For the text-containing cell, return its midpoint in [x, y] coordinate format. 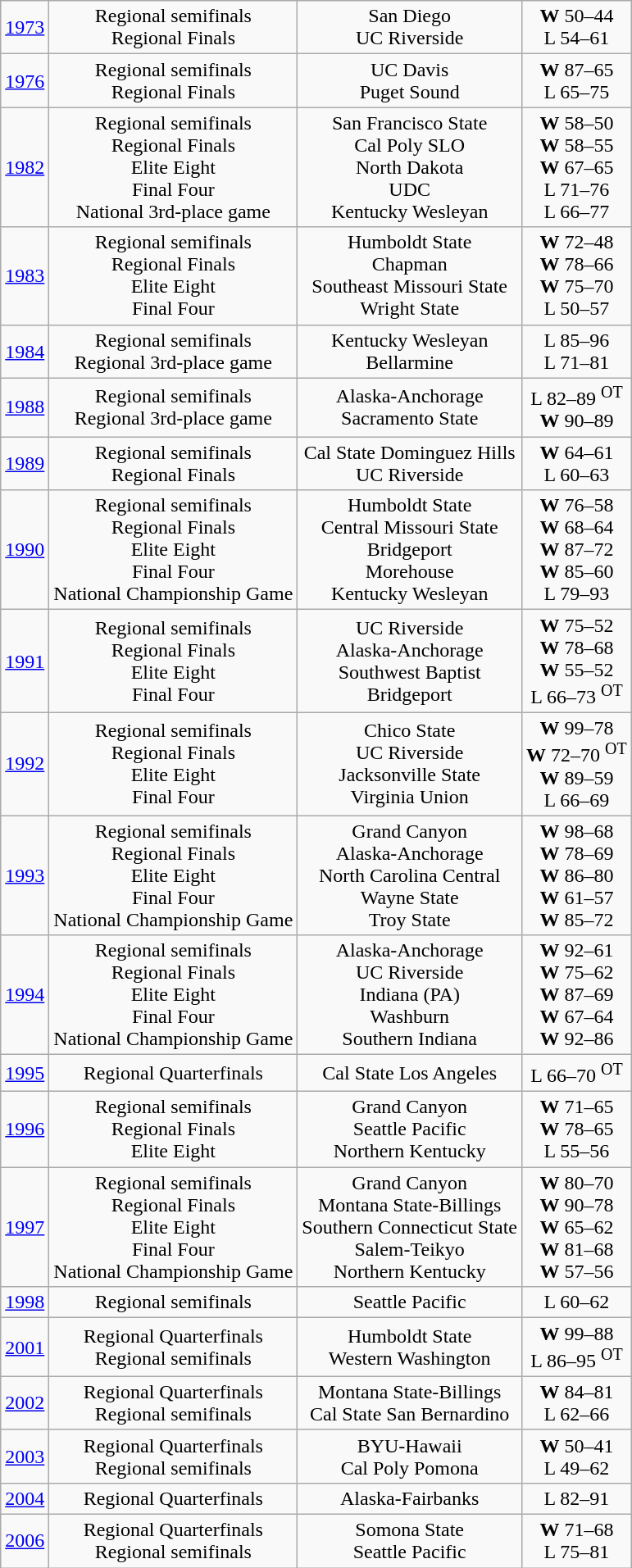
1995 [25, 1074]
1991 [25, 661]
W 75–52W 78–68W 55–52L 66–73 OT [577, 661]
W 87–65L 65–75 [577, 80]
L 82–89 OTW 90–89 [577, 407]
2006 [25, 1541]
1989 [25, 464]
W 72–48W 78–66W 75–70L 50–57 [577, 275]
San Francisco StateCal Poly SLONorth DakotaUDCKentucky Wesleyan [410, 167]
1984 [25, 351]
W 64–61L 60–63 [577, 464]
Kentucky WesleyanBellarmine [410, 351]
1993 [25, 875]
W 58–50W 58–55W 67–65L 71–76L 66–77 [577, 167]
W 76–58W 68–64W 87–72W 85–60L 79–93 [577, 550]
Cal State Los Angeles [410, 1074]
W 50–41L 49–62 [577, 1456]
W 71–65W 78–65L 55–56 [577, 1129]
W 71–68L 75–81 [577, 1541]
1990 [25, 550]
2003 [25, 1456]
W 92–61W 75–62W 87–69W 67–64W 92–86 [577, 995]
Grand CanyonAlaska-AnchorageNorth Carolina CentralWayne StateTroy State [410, 875]
2002 [25, 1403]
Regional semifinalsRegional FinalsElite EightFinal FourNational 3rd-place game [174, 167]
W 50–44L 54–61 [577, 28]
Alaska-Fairbanks [410, 1498]
L 85–96L 71–81 [577, 351]
Grand CanyonSeattle PacificNorthern Kentucky [410, 1129]
1994 [25, 995]
2001 [25, 1348]
W 98–68W 78–69W 86–80W 61–57W 85–72 [577, 875]
1988 [25, 407]
Humboldt StateWestern Washington [410, 1348]
L 82–91 [577, 1498]
Humboldt StateCentral Missouri StateBridgeportMorehouseKentucky Wesleyan [410, 550]
L 66–70 OT [577, 1074]
1998 [25, 1302]
Seattle Pacific [410, 1302]
Regional semifinals [174, 1302]
1997 [25, 1227]
W 99–88L 86–95 OT [577, 1348]
Cal State Dominguez HillsUC Riverside [410, 464]
Chico StateUC RiversideJacksonville StateVirginia Union [410, 764]
Montana State-BillingsCal State San Bernardino [410, 1403]
1992 [25, 764]
1976 [25, 80]
UC DavisPuget Sound [410, 80]
L 60–62 [577, 1302]
Alaska-AnchorageSacramento State [410, 407]
Regional semifinalsRegional FinalsElite Eight [174, 1129]
1982 [25, 167]
2004 [25, 1498]
1983 [25, 275]
W 80–70W 90–78W 65–62W 81–68W 57–56 [577, 1227]
1973 [25, 28]
UC RiversideAlaska-AnchorageSouthwest BaptistBridgeport [410, 661]
San DiegoUC Riverside [410, 28]
BYU-HawaiiCal Poly Pomona [410, 1456]
Humboldt StateChapmanSoutheast Missouri StateWright State [410, 275]
W 84–81L 62–66 [577, 1403]
Somona StateSeattle Pacific [410, 1541]
Alaska-AnchorageUC RiversideIndiana (PA)WashburnSouthern Indiana [410, 995]
1996 [25, 1129]
W 99–78W 72–70 OTW 89–59L 66–69 [577, 764]
Grand CanyonMontana State-BillingsSouthern Connecticut StateSalem-TeikyoNorthern Kentucky [410, 1227]
